Search for the cell housing the specified text and yield its (X, Y) center coordinate. 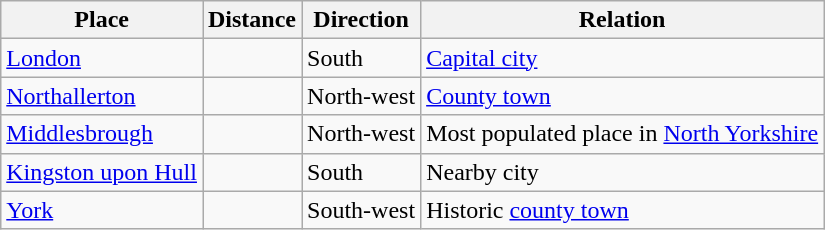
Middlesbrough (102, 134)
Place (102, 20)
Northallerton (102, 96)
Direction (362, 20)
Historic county town (622, 210)
Kingston upon Hull (102, 172)
Relation (622, 20)
Capital city (622, 58)
Distance (252, 20)
Nearby city (622, 172)
York (102, 210)
South-west (362, 210)
Most populated place in North Yorkshire (622, 134)
London (102, 58)
County town (622, 96)
